Pinpoint the cell where the given text exists, returning its (x, y) midpoint coordinate. 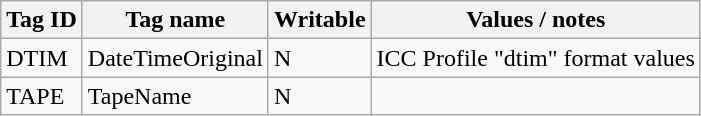
Writable (320, 20)
Tag name (175, 20)
Values / notes (536, 20)
TAPE (42, 96)
DTIM (42, 58)
Tag ID (42, 20)
DateTimeOriginal (175, 58)
ICC Profile "dtim" format values (536, 58)
TapeName (175, 96)
